Identify which cell holds the provided text, then report its [x, y] central coordinate. 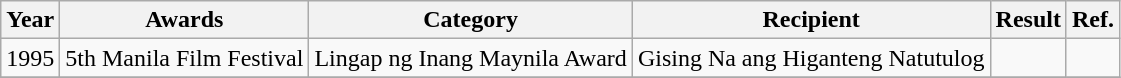
Lingap ng Inang Maynila Award [470, 58]
5th Manila Film Festival [184, 58]
Category [470, 20]
Awards [184, 20]
Recipient [811, 20]
1995 [30, 58]
Ref. [1092, 20]
Year [30, 20]
Result [1028, 20]
Gising Na ang Higanteng Natutulog [811, 58]
